Locate the cell with the specified text and output its (x, y) center coordinate. 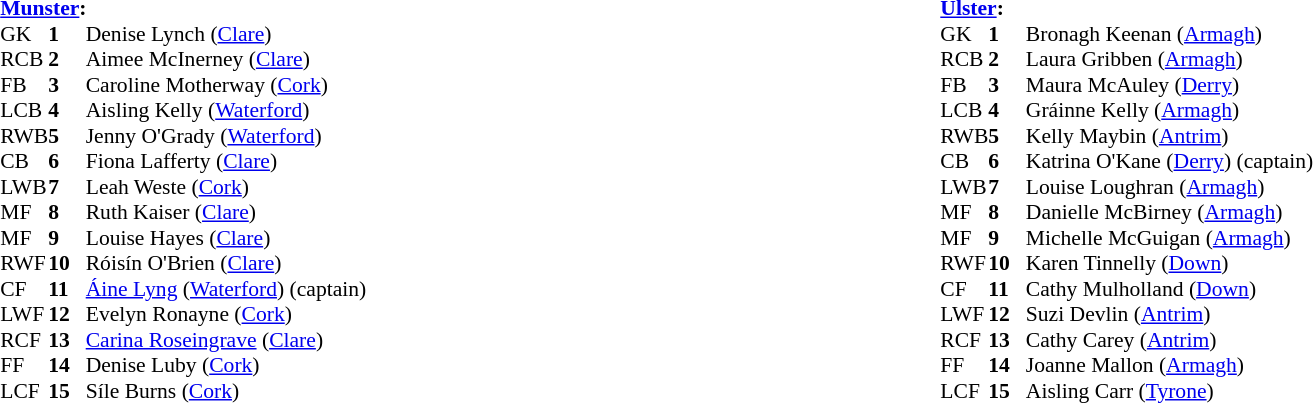
Denise Lynch (Clare) (226, 34)
Karen Tinnelly (Down) (1170, 263)
Leah Weste (Cork) (226, 187)
Ruth Kaiser (Clare) (226, 213)
Joanne Mallon (Armagh) (1170, 365)
Aisling Kelly (Waterford) (226, 111)
Fiona Lafferty (Clare) (226, 161)
Evelyn Ronayne (Cork) (226, 315)
Aimee McInerney (Clare) (226, 59)
Maura McAuley (Derry) (1170, 85)
Michelle McGuigan (Armagh) (1170, 238)
Louise Hayes (Clare) (226, 238)
Kelly Maybin (Antrim) (1170, 136)
Cathy Carey (Antrim) (1170, 340)
Róisín O'Brien (Clare) (226, 263)
Louise Loughran (Armagh) (1170, 187)
Suzi Devlin (Antrim) (1170, 315)
Carina Roseingrave (Clare) (226, 340)
Laura Gribben (Armagh) (1170, 59)
Caroline Motherway (Cork) (226, 85)
Bronagh Keenan (Armagh) (1170, 34)
Cathy Mulholland (Down) (1170, 289)
Katrina O'Kane (Derry) (captain) (1170, 161)
Gráinne Kelly (Armagh) (1170, 111)
Denise Luby (Cork) (226, 365)
Áine Lyng (Waterford) (captain) (226, 289)
Jenny O'Grady (Waterford) (226, 136)
Danielle McBirney (Armagh) (1170, 213)
